Output the [X, Y] coordinate of the center of the cell containing the given text.  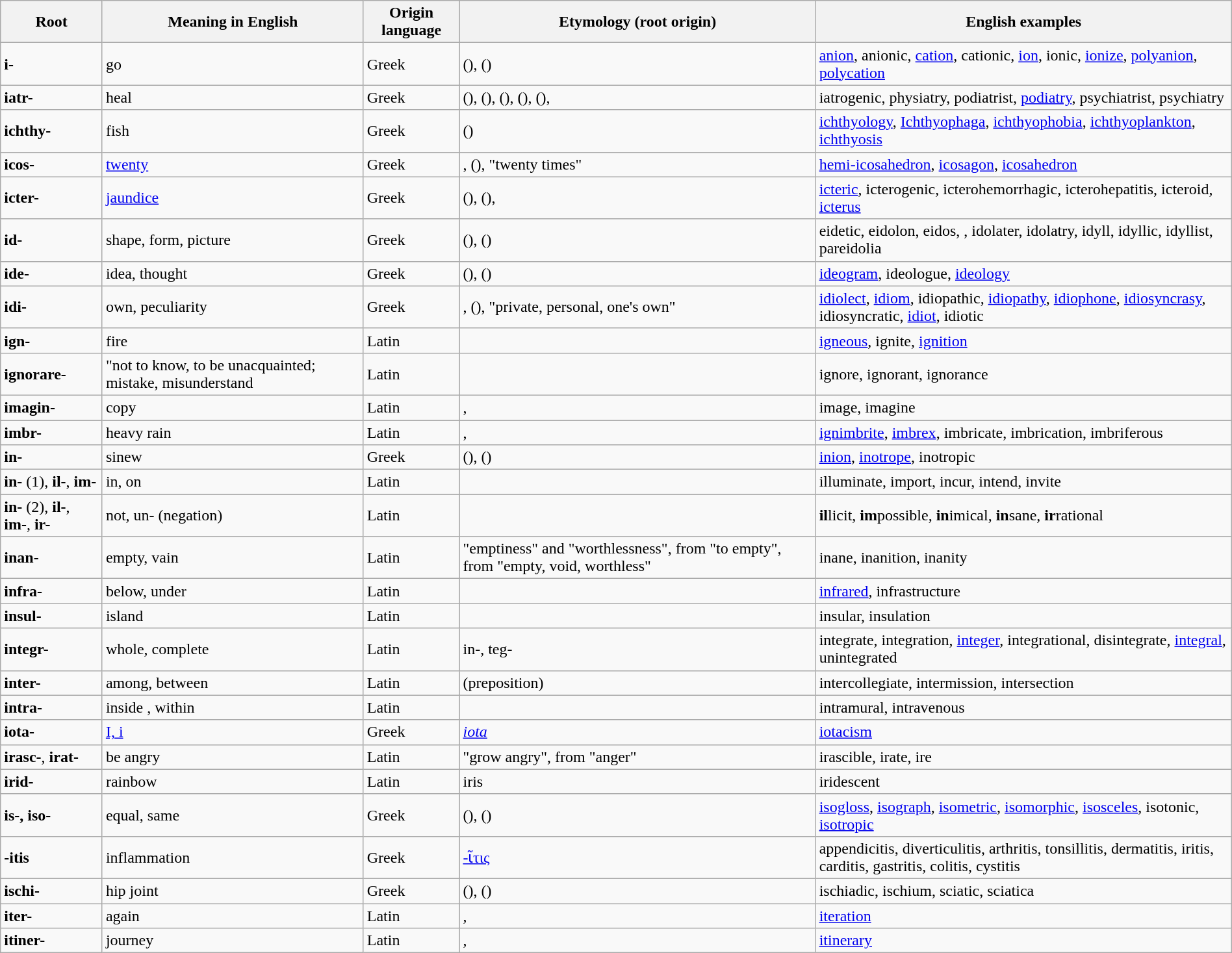
heavy rain [233, 432]
inion, inotrope, inotropic [1023, 457]
isogloss, isograph, isometric, isomorphic, isosceles, isotonic, isotropic [1023, 815]
in-, teg- [637, 650]
idea, thought [233, 273]
i- [52, 64]
integr- [52, 650]
intercollegiate, intermission, intersection [1023, 683]
in- [52, 457]
irid- [52, 781]
itiner- [52, 941]
jaundice [233, 197]
icteric, icterogenic, icterohemorrhagic, icterohepatitis, icteroid, icterus [1023, 197]
iatr- [52, 97]
irasc-, irat- [52, 757]
hip joint [233, 891]
iter- [52, 915]
in, on [233, 482]
(), (), (), (), (), [637, 97]
in- (1), il-, im- [52, 482]
"emptiness" and "worthlessness", from "to empty", from "empty, void, worthless" [637, 557]
icos- [52, 164]
"grow angry", from "anger" [637, 757]
eidetic, eidolon, eidos, , idolater, idolatry, idyll, idyllic, idyllist, pareidolia [1023, 240]
Root [52, 22]
ignore, ignorant, ignorance [1023, 374]
imagin- [52, 407]
iota [637, 732]
I, i [233, 732]
is-, iso- [52, 815]
-itis [52, 858]
empty, vain [233, 557]
own, peculiarity [233, 307]
iotacism [1023, 732]
insul- [52, 616]
image, imagine [1023, 407]
intra- [52, 707]
inane, inanition, inanity [1023, 557]
in- (2), il-, im-, ir- [52, 516]
Meaning in English [233, 22]
illicit, impossible, inimical, insane, irrational [1023, 516]
rainbow [233, 781]
ide- [52, 273]
idiolect, idiom, idiopathic, idiopathy, idiophone, idiosyncrasy, idiosyncratic, idiot, idiotic [1023, 307]
, (), "twenty times" [637, 164]
heal [233, 97]
ischiadic, ischium, sciatic, sciatica [1023, 891]
iridescent [1023, 781]
infrared, infrastructure [1023, 591]
iris [637, 781]
(preposition) [637, 683]
ichthy- [52, 131]
"not to know, to be unacquainted; mistake, misunderstand [233, 374]
imbr- [52, 432]
inflammation [233, 858]
whole, complete [233, 650]
below, under [233, 591]
twenty [233, 164]
fire [233, 340]
insular, insulation [1023, 616]
() [637, 131]
equal, same [233, 815]
ignorare- [52, 374]
anion, anionic, cation, cationic, ion, ionic, ionize, polyanion, polycation [1023, 64]
again [233, 915]
ichthyology, Ichthyophaga, ichthyophobia, ichthyoplankton, ichthyosis [1023, 131]
iota- [52, 732]
(), (), [637, 197]
copy [233, 407]
itinerary [1023, 941]
sinew [233, 457]
among, between [233, 683]
illuminate, import, incur, intend, invite [1023, 482]
island [233, 616]
iteration [1023, 915]
, (), "private, personal, one's own" [637, 307]
ign- [52, 340]
inside , within [233, 707]
hemi-icosahedron, icosagon, icosahedron [1023, 164]
journey [233, 941]
-ῖτις [637, 858]
go [233, 64]
appendicitis, diverticulitis, arthritis, tonsillitis, dermatitis, iritis, carditis, gastritis, colitis, cystitis [1023, 858]
idi- [52, 307]
irascible, irate, ire [1023, 757]
igneous, ignite, ignition [1023, 340]
ischi- [52, 891]
inan- [52, 557]
id- [52, 240]
infra- [52, 591]
English examples [1023, 22]
be angry [233, 757]
intramural, intravenous [1023, 707]
integrate, integration, integer, integrational, disintegrate, integral, unintegrated [1023, 650]
not, un- (negation) [233, 516]
ideogram, ideologue, ideology [1023, 273]
Etymology (root origin) [637, 22]
Origin language [411, 22]
inter- [52, 683]
shape, form, picture [233, 240]
iatrogenic, physiatry, podiatrist, podiatry, psychiatrist, psychiatry [1023, 97]
fish [233, 131]
ignimbrite, imbrex, imbricate, imbrication, imbriferous [1023, 432]
icter- [52, 197]
